Extract the [x, y] coordinate from the center of the cell holding the provided text.  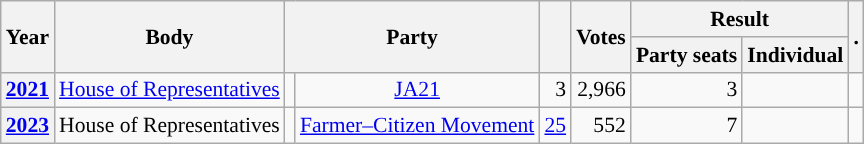
7 [686, 126]
Year [28, 36]
Party [412, 36]
25 [555, 126]
Individual [795, 55]
JA21 [418, 90]
Party seats [686, 55]
Body [170, 36]
Votes [601, 36]
Result [740, 19]
2,966 [601, 90]
2023 [28, 126]
. [856, 36]
Farmer–Citizen Movement [418, 126]
2021 [28, 90]
552 [601, 126]
